Provide the (x, y) coordinate of the cell's center where the given text is located.  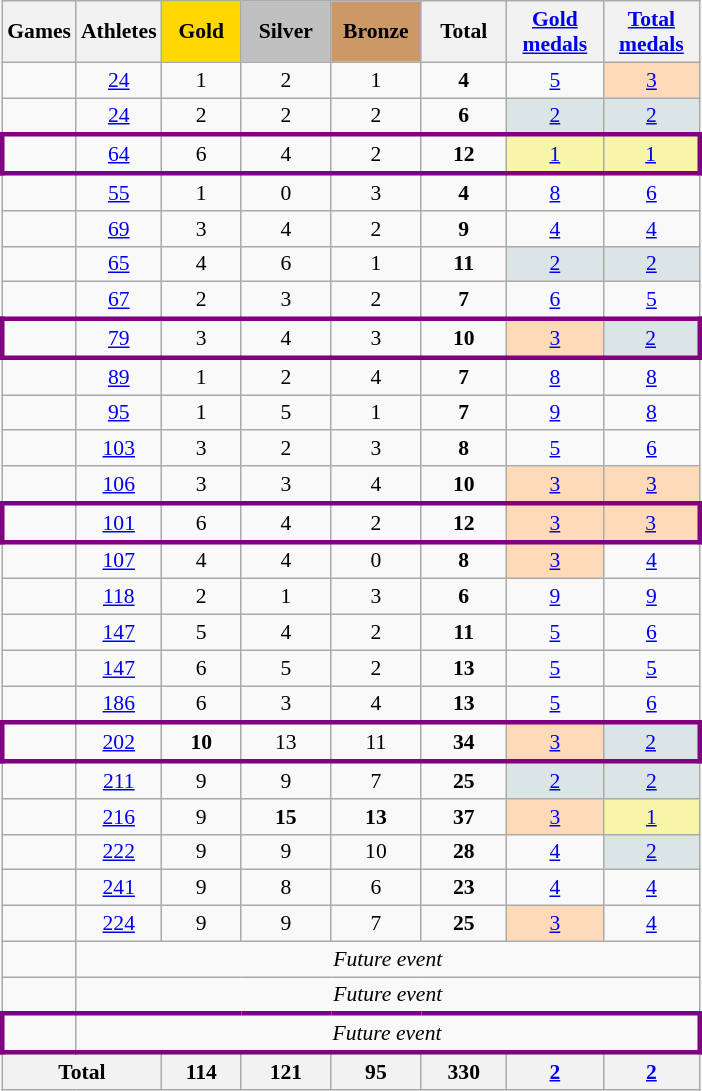
222 (119, 852)
69 (119, 229)
106 (119, 484)
23 (464, 888)
Gold medals (556, 32)
216 (119, 817)
101 (119, 522)
79 (119, 338)
34 (464, 742)
Athletes (119, 32)
Gold (202, 32)
65 (119, 264)
55 (119, 192)
15 (286, 817)
28 (464, 852)
67 (119, 300)
224 (119, 924)
Games (39, 32)
Total medals (652, 32)
211 (119, 780)
Silver (286, 32)
118 (119, 597)
37 (464, 817)
Bronze (376, 32)
64 (119, 154)
186 (119, 704)
241 (119, 888)
114 (202, 1072)
103 (119, 449)
107 (119, 560)
202 (119, 742)
89 (119, 376)
121 (286, 1072)
330 (464, 1072)
